Identify which cell holds the provided text, then report its [x, y] central coordinate. 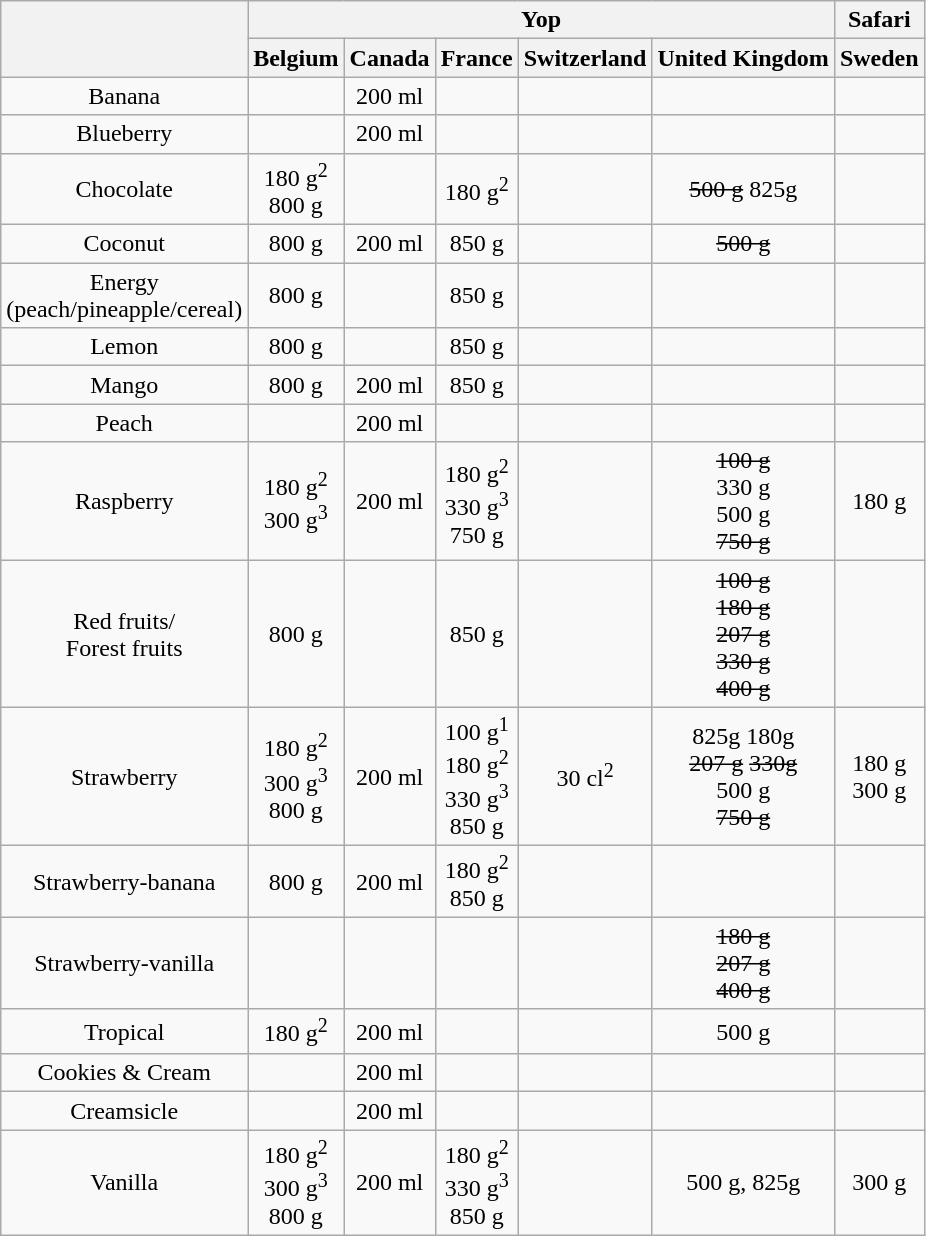
180 g2330 g3850 g [476, 1182]
Chocolate [124, 189]
Lemon [124, 347]
Safari [879, 20]
300 g [879, 1182]
Raspberry [124, 502]
Peach [124, 423]
Strawberry-vanilla [124, 963]
Vanilla [124, 1182]
France [476, 58]
Switzerland [585, 58]
500 g 825g [743, 189]
180 g2850 g [476, 882]
825g 180g207 g 330g500 g750 g [743, 776]
Red fruits/Forest fruits [124, 634]
Energy(peach/pineapple/cereal) [124, 296]
180 g2 800 g [296, 189]
Yop [542, 20]
Tropical [124, 1032]
180 g2330 g3750 g [476, 502]
180 g300 g [879, 776]
180 g2300 g3 [296, 502]
Creamsicle [124, 1111]
180 g [879, 502]
100 g330 g500 g750 g [743, 502]
100 g1180 g2330 g3850 g [476, 776]
Belgium [296, 58]
30 cl2 [585, 776]
Blueberry [124, 134]
Coconut [124, 244]
Cookies & Cream [124, 1073]
Strawberry-banana [124, 882]
Mango [124, 385]
Strawberry [124, 776]
United Kingdom [743, 58]
100 g180 g207 g330 g400 g [743, 634]
Sweden [879, 58]
180 g207 g400 g [743, 963]
Banana [124, 96]
Canada [390, 58]
500 g, 825g [743, 1182]
